From the cell containing the given text, extract its center point as (x, y) coordinate. 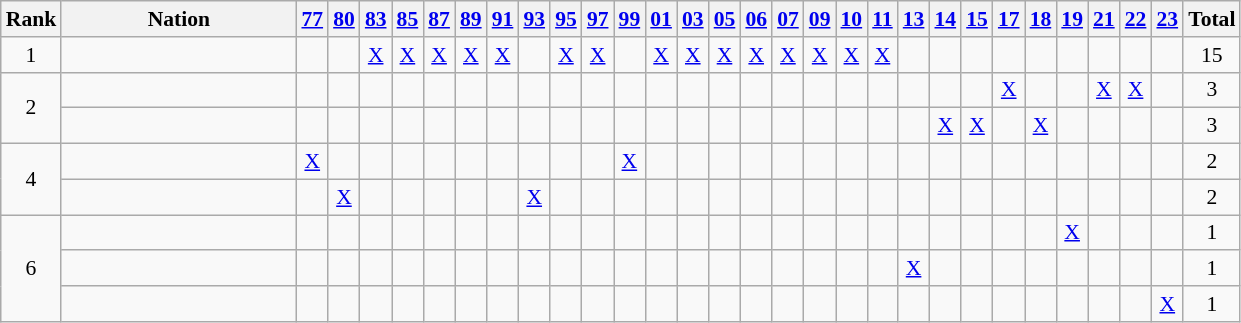
11 (882, 19)
18 (1041, 19)
91 (503, 19)
22 (1136, 19)
95 (566, 19)
10 (852, 19)
83 (376, 19)
09 (820, 19)
80 (344, 19)
Total (1212, 19)
19 (1072, 19)
13 (914, 19)
89 (471, 19)
85 (408, 19)
01 (661, 19)
87 (439, 19)
14 (945, 19)
93 (534, 19)
17 (1009, 19)
06 (756, 19)
77 (312, 19)
05 (725, 19)
21 (1104, 19)
Nation (178, 19)
99 (630, 19)
97 (598, 19)
Rank (32, 19)
07 (788, 19)
23 (1167, 19)
6 (32, 268)
03 (693, 19)
4 (32, 180)
